Scan for the cell matching the given text and deliver its [X, Y] coordinate at center. 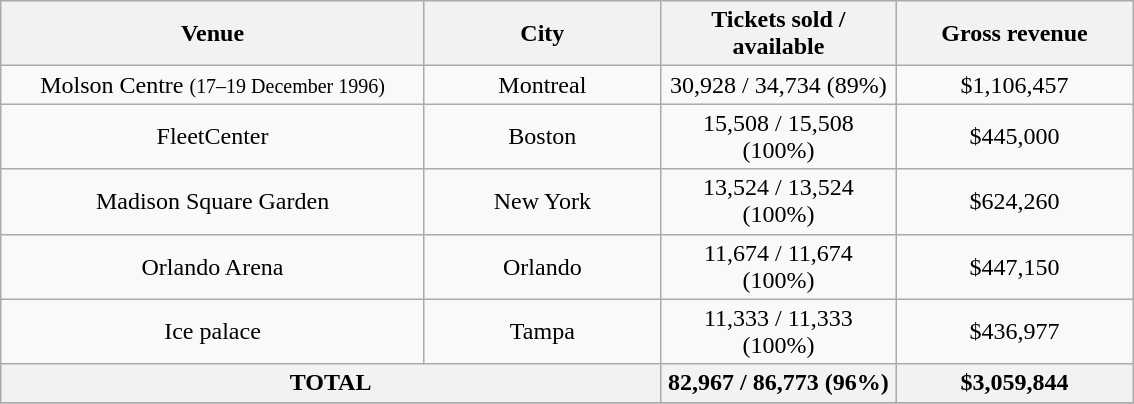
FleetCenter [213, 136]
$436,977 [1014, 332]
Tickets sold / available [778, 34]
Orlando [542, 266]
Montreal [542, 85]
City [542, 34]
$624,260 [1014, 202]
11,674 / 11,674 (100%) [778, 266]
Venue [213, 34]
13,524 / 13,524 (100%) [778, 202]
Ice palace [213, 332]
$3,059,844 [1014, 383]
11,333 / 11,333 (100%) [778, 332]
15,508 / 15,508 (100%) [778, 136]
TOTAL [331, 383]
Molson Centre (17–19 December 1996) [213, 85]
82,967 / 86,773 (96%) [778, 383]
$447,150 [1014, 266]
$445,000 [1014, 136]
$1,106,457 [1014, 85]
Boston [542, 136]
30,928 / 34,734 (89%) [778, 85]
New York [542, 202]
Madison Square Garden [213, 202]
Orlando Arena [213, 266]
Tampa [542, 332]
Gross revenue [1014, 34]
